Output the [x, y] coordinate of the center of the cell containing the given text.  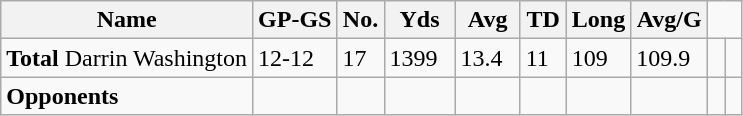
No. [360, 20]
109 [598, 58]
Avg/G [670, 20]
Avg [488, 20]
GP-GS [295, 20]
Total Darrin Washington [127, 58]
Long [598, 20]
109.9 [670, 58]
Yds [420, 20]
1399 [420, 58]
11 [543, 58]
12-12 [295, 58]
17 [360, 58]
Opponents [127, 96]
13.4 [488, 58]
Name [127, 20]
TD [543, 20]
